Provide the [x, y] coordinate of the cell's center where the given text is located.  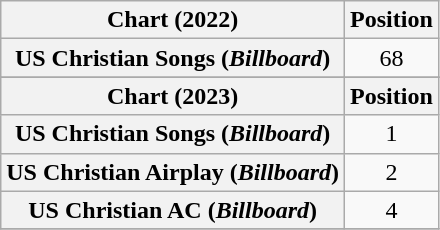
Chart (2022) [173, 20]
2 [392, 172]
US Christian AC (Billboard) [173, 210]
4 [392, 210]
68 [392, 58]
US Christian Airplay (Billboard) [173, 172]
Chart (2023) [173, 96]
1 [392, 134]
